Detect which cell encompasses the target text, then output its [X, Y] center coordinate. 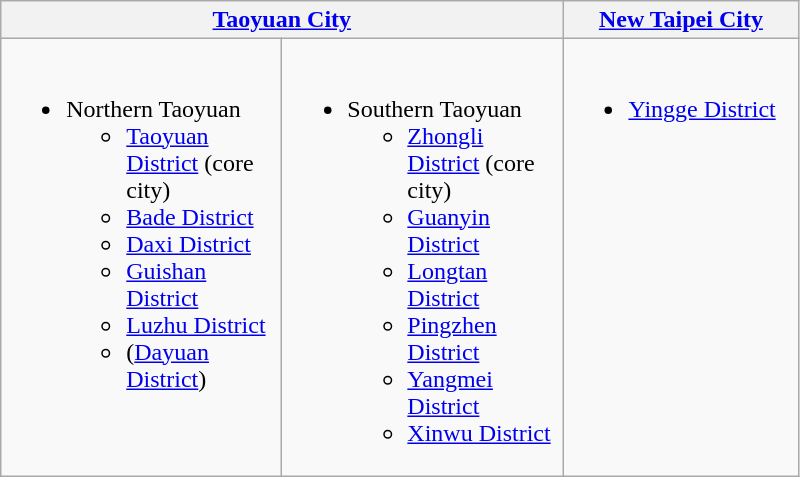
Yingge District [681, 258]
Taoyuan City [282, 20]
Southern TaoyuanZhongli District (core city)Guanyin DistrictLongtan DistrictPingzhen DistrictYangmei DistrictXinwu District [422, 258]
New Taipei City [681, 20]
Northern TaoyuanTaoyuan District (core city)Bade DistrictDaxi DistrictGuishan DistrictLuzhu District(Dayuan District) [142, 258]
